Provide the (X, Y) coordinate of the cell's center where the given text is located.  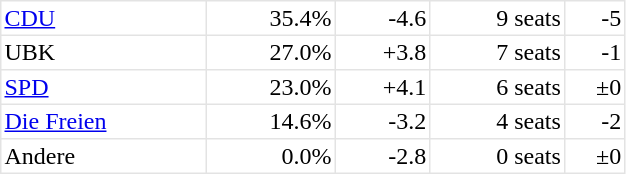
14.6% (270, 122)
6 seats (498, 86)
UBK (104, 52)
-3.2 (382, 122)
27.0% (270, 52)
Andere (104, 156)
-1 (594, 52)
+4.1 (382, 86)
+3.8 (382, 52)
7 seats (498, 52)
-2.8 (382, 156)
23.0% (270, 86)
-2 (594, 122)
-4.6 (382, 18)
35.4% (270, 18)
0 seats (498, 156)
-5 (594, 18)
Die Freien (104, 122)
0.0% (270, 156)
9 seats (498, 18)
CDU (104, 18)
SPD (104, 86)
4 seats (498, 122)
